Detect which cell encompasses the target text, then output its [x, y] center coordinate. 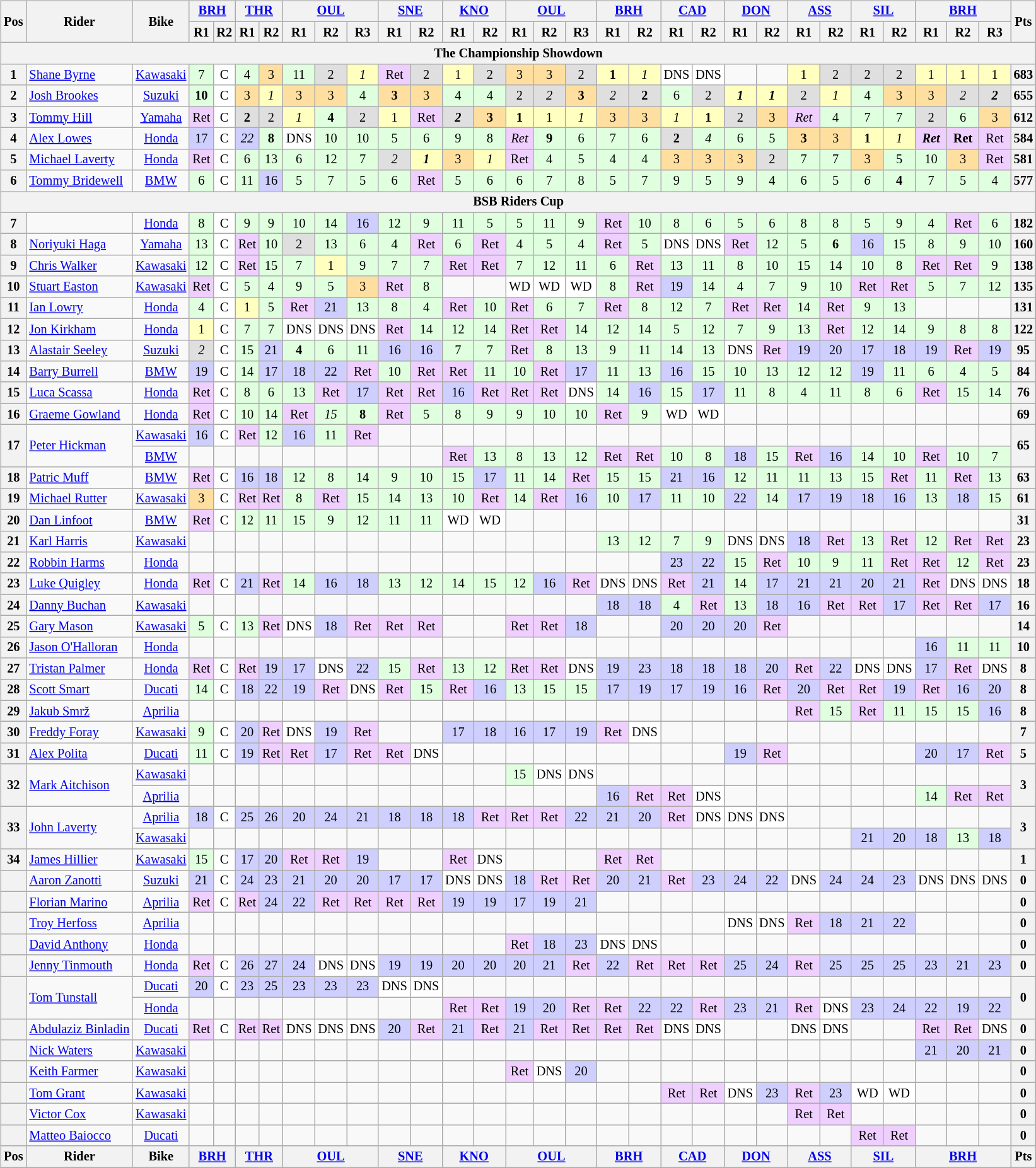
Tom Grant [79, 1093]
84 [1023, 372]
Patric Muff [79, 478]
Abdulaziz Binladin [79, 1029]
683 [1023, 75]
Troy Herfoss [79, 923]
David Anthony [79, 945]
Freddy Foray [79, 732]
Peter Hickman [79, 446]
34 [13, 860]
Danny Buchan [79, 605]
655 [1023, 96]
33 [13, 828]
Luke Quigley [79, 584]
76 [1023, 393]
612 [1023, 117]
584 [1023, 139]
Florian Marino [79, 902]
Victor Cox [79, 1114]
BSB Riders Cup [518, 202]
James Hillier [79, 860]
Tom Tunstall [79, 997]
577 [1023, 181]
Keith Farmer [79, 1072]
63 [1023, 478]
Luca Scassa [79, 393]
Josh Brookes [79, 96]
Alastair Seeley [79, 350]
Matteo Baiocco [79, 1135]
32 [13, 785]
65 [1023, 446]
122 [1023, 329]
Jakub Smrž [79, 711]
182 [1023, 223]
Tommy Hill [79, 117]
Noriyuki Haga [79, 245]
Chris Walker [79, 266]
Alex Polita [79, 754]
69 [1023, 414]
Tommy Bridewell [79, 181]
Jason O'Halloran [79, 647]
Scott Smart [79, 690]
Mark Aitchison [79, 785]
Ian Lowry [79, 308]
Jenny Tinmouth [79, 966]
Tristan Palmer [79, 669]
Aaron Zanotti [79, 881]
131 [1023, 308]
Alex Lowes [79, 139]
Michael Laverty [79, 159]
Nick Waters [79, 1051]
581 [1023, 159]
Karl Harris [79, 541]
Dan Linfoot [79, 520]
Graeme Gowland [79, 414]
Barry Burrell [79, 372]
Stuart Easton [79, 287]
Jon Kirkham [79, 329]
95 [1023, 350]
138 [1023, 266]
160 [1023, 245]
John Laverty [79, 828]
Gary Mason [79, 627]
28 [13, 690]
30 [13, 732]
Shane Byrne [79, 75]
Michael Rutter [79, 499]
29 [13, 711]
135 [1023, 287]
The Championship Showdown [518, 54]
61 [1023, 499]
Robbin Harms [79, 563]
